Output the [X, Y] coordinate of the center of the cell containing the given text.  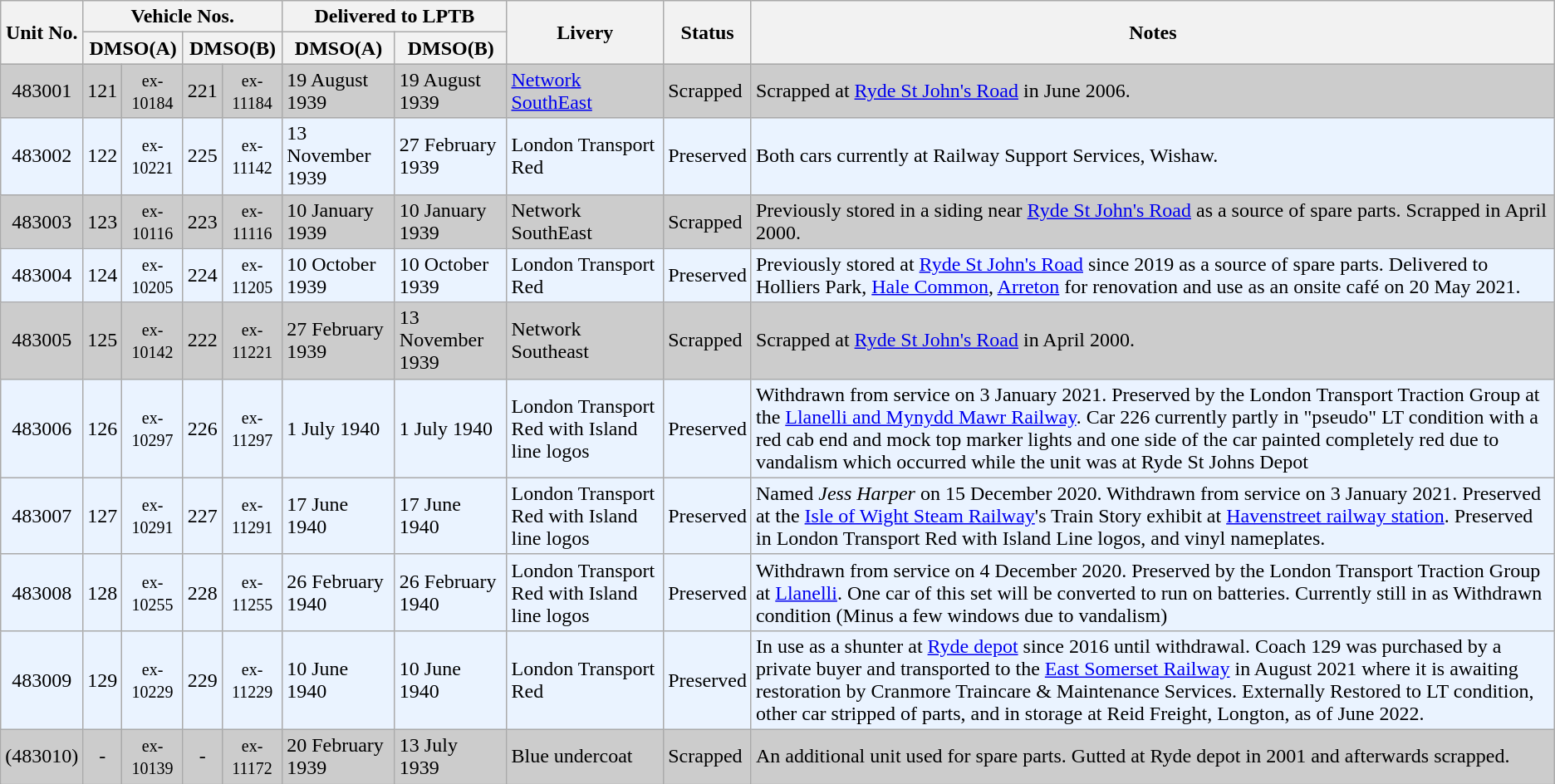
Status [708, 32]
Scrapped at Ryde St John's Road in April 2000. [1153, 341]
483008 [42, 592]
ex-11205 [252, 276]
226 [203, 429]
20 February 1939 [339, 756]
ex-11229 [252, 679]
225 [203, 156]
Notes [1153, 32]
221 [203, 91]
483007 [42, 516]
Blue undercoat [585, 756]
483009 [42, 679]
Unit No. [42, 32]
ex-11221 [252, 341]
ex-10184 [153, 91]
483005 [42, 341]
ex-10229 [153, 679]
483001 [42, 91]
124 [103, 276]
ex-11255 [252, 592]
Scrapped at Ryde St John's Road in June 2006. [1153, 91]
ex-10255 [153, 592]
ex-10221 [153, 156]
ex-10297 [153, 429]
125 [103, 341]
Previously stored in a siding near Ryde St John's Road as a source of spare parts. Scrapped in April 2000. [1153, 221]
227 [203, 516]
ex-10291 [153, 516]
224 [203, 276]
Both cars currently at Railway Support Services, Wishaw. [1153, 156]
ex-11142 [252, 156]
128 [103, 592]
ex-10142 [153, 341]
(483010) [42, 756]
ex-10116 [153, 221]
ex-11297 [252, 429]
228 [203, 592]
ex-10205 [153, 276]
ex-11184 [252, 91]
ex-11291 [252, 516]
121 [103, 91]
Delivered to LPTB [395, 17]
483002 [42, 156]
222 [203, 341]
Network Southeast [585, 341]
ex-11172 [252, 756]
Vehicle Nos. [183, 17]
483006 [42, 429]
ex-11116 [252, 221]
483004 [42, 276]
122 [103, 156]
ex-10139 [153, 756]
13 July 1939 [450, 756]
123 [103, 221]
229 [203, 679]
483003 [42, 221]
An additional unit used for spare parts. Gutted at Ryde depot in 2001 and afterwards scrapped. [1153, 756]
127 [103, 516]
Livery [585, 32]
129 [103, 679]
223 [203, 221]
126 [103, 429]
